Output the [x, y] coordinate of the center of the cell containing the given text.  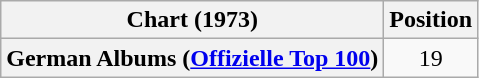
Position [431, 20]
19 [431, 58]
Chart (1973) [192, 20]
German Albums (Offizielle Top 100) [192, 58]
